Return the [X, Y] coordinate for the center point of the cell that contains the specified text.  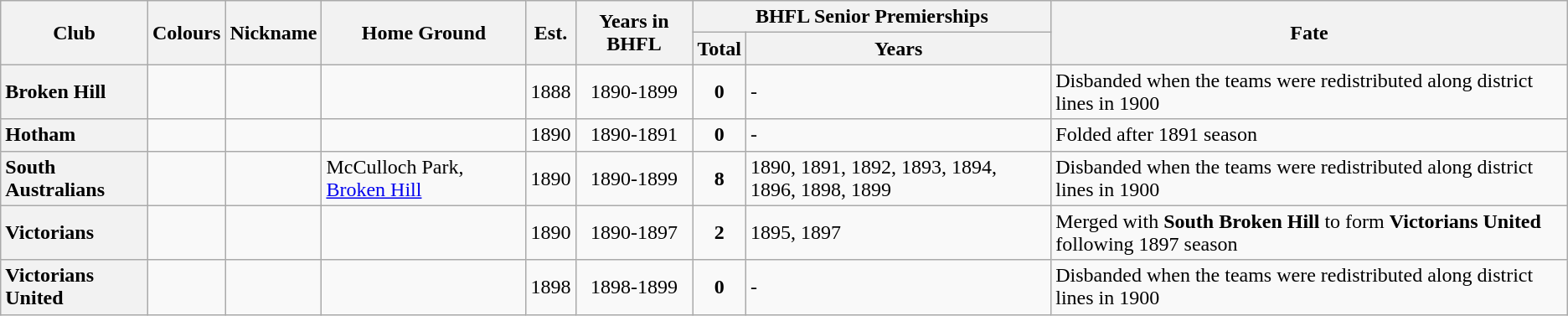
Broken Hill [75, 92]
McCulloch Park, Broken Hill [424, 178]
Folded after 1891 season [1309, 135]
Years in BHFL [634, 33]
Home Ground [424, 33]
1890-1897 [634, 233]
1890-1891 [634, 135]
South Australians [75, 178]
Victorians [75, 233]
Victorians United [75, 287]
8 [720, 178]
Hotham [75, 135]
Est. [551, 33]
1888 [551, 92]
1898 [551, 287]
Total [720, 49]
2 [720, 233]
1895, 1897 [898, 233]
Colours [186, 33]
1898-1899 [634, 287]
Years [898, 49]
Fate [1309, 33]
BHFL Senior Premierships [872, 17]
Club [75, 33]
1890, 1891, 1892, 1893, 1894, 1896, 1898, 1899 [898, 178]
Nickname [273, 33]
Merged with South Broken Hill to form Victorians United following 1897 season [1309, 233]
